Output the [x, y] coordinate of the center of the cell containing the given text.  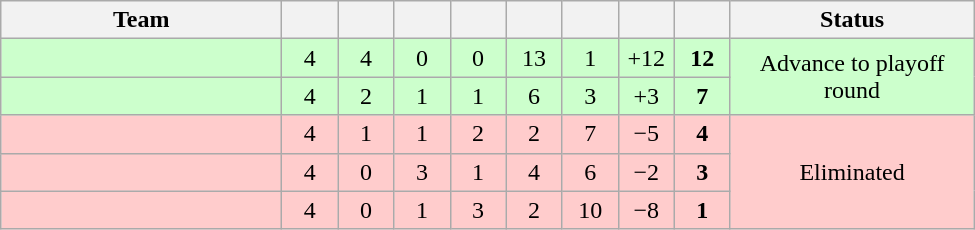
+3 [646, 96]
Advance to playoff round [852, 77]
−8 [646, 210]
Team [142, 20]
Status [852, 20]
−2 [646, 172]
12 [702, 58]
Eliminated [852, 172]
−5 [646, 134]
10 [590, 210]
+12 [646, 58]
13 [534, 58]
